Pinpoint the cell where the given text exists, returning its [X, Y] midpoint coordinate. 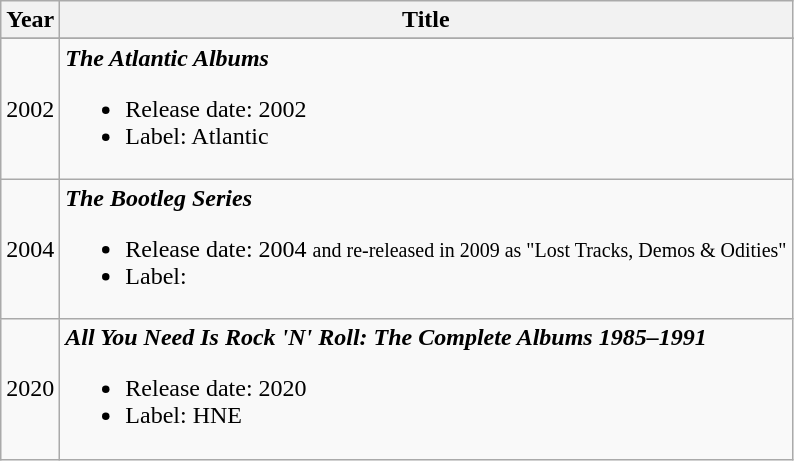
The Atlantic AlbumsRelease date: 2002Label: Atlantic [426, 109]
The Bootleg SeriesRelease date: 2004 and re-released in 2009 as "Lost Tracks, Demos & Odities"Label: [426, 249]
Title [426, 20]
2002 [30, 109]
All You Need Is Rock 'N' Roll: The Complete Albums 1985–1991Release date: 2020Label: HNE [426, 389]
Year [30, 20]
2004 [30, 249]
2020 [30, 389]
